Capture the cell that displays the provided text and extract its [x, y] central coordinate. 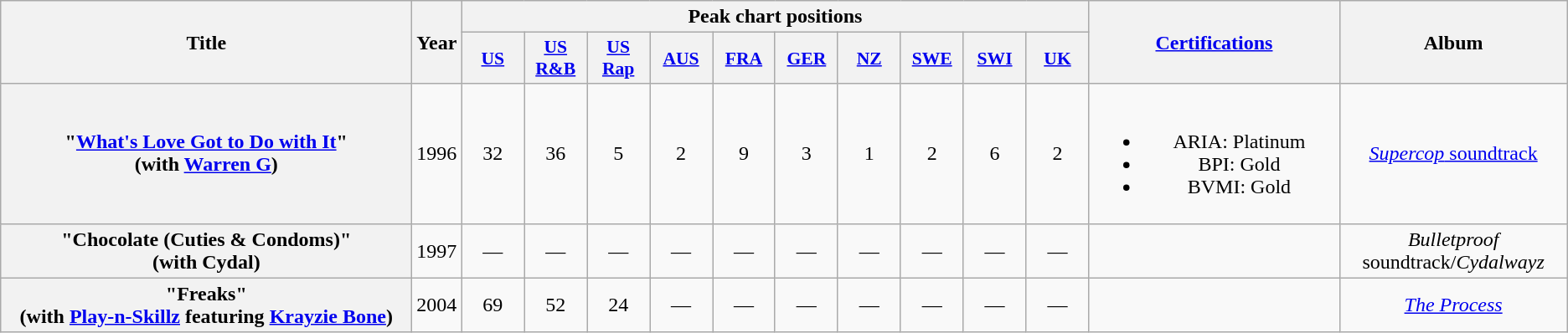
SWI [995, 59]
6 [995, 154]
AUS [682, 59]
9 [744, 154]
"Freaks"(with Play-n-Skillz featuring Krayzie Bone) [206, 305]
52 [556, 305]
The Process [1453, 305]
Title [206, 42]
3 [806, 154]
Supercop soundtrack [1453, 154]
USRap [618, 59]
5 [618, 154]
GER [806, 59]
1996 [437, 154]
UK [1057, 59]
69 [493, 305]
Bulletproof soundtrack/Cydalwayz [1453, 251]
"Chocolate (Cuties & Condoms)"(with Cydal) [206, 251]
1997 [437, 251]
FRA [744, 59]
2004 [437, 305]
32 [493, 154]
36 [556, 154]
US [493, 59]
Peak chart positions [776, 17]
1 [869, 154]
Album [1453, 42]
"What's Love Got to Do with It"(with Warren G) [206, 154]
NZ [869, 59]
Certifications [1215, 42]
USR&B [556, 59]
ARIA: PlatinumBPI: GoldBVMI: Gold [1215, 154]
Year [437, 42]
24 [618, 305]
SWE [931, 59]
